Extract the (X, Y) coordinate from the center of the cell holding the provided text.  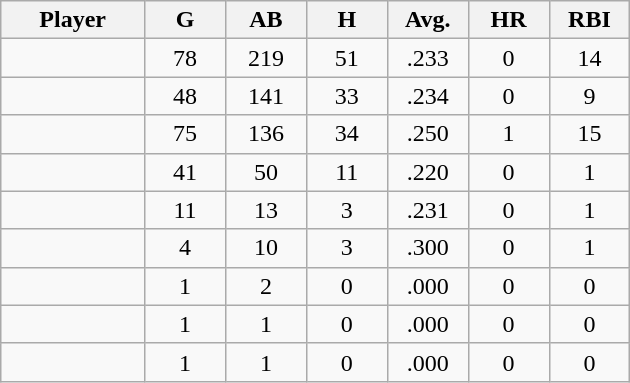
51 (346, 58)
Avg. (428, 20)
4 (186, 248)
50 (266, 172)
.220 (428, 172)
219 (266, 58)
136 (266, 134)
78 (186, 58)
HR (508, 20)
10 (266, 248)
.234 (428, 96)
34 (346, 134)
RBI (590, 20)
.231 (428, 210)
G (186, 20)
14 (590, 58)
48 (186, 96)
.233 (428, 58)
75 (186, 134)
H (346, 20)
33 (346, 96)
13 (266, 210)
41 (186, 172)
.250 (428, 134)
Player (73, 20)
AB (266, 20)
2 (266, 286)
9 (590, 96)
141 (266, 96)
15 (590, 134)
.300 (428, 248)
